From the cell containing the given text, extract its center point as (x, y) coordinate. 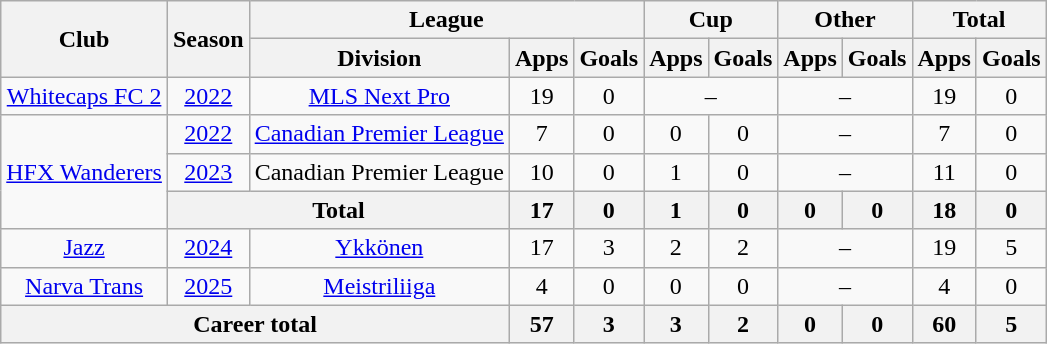
10 (541, 172)
League (446, 20)
11 (944, 172)
Whitecaps FC 2 (84, 96)
Season (208, 39)
Narva Trans (84, 286)
Club (84, 39)
2023 (208, 172)
57 (541, 324)
Meistriliiga (379, 286)
Other (845, 20)
60 (944, 324)
Division (379, 58)
Career total (256, 324)
Ykkönen (379, 248)
MLS Next Pro (379, 96)
18 (944, 210)
HFX Wanderers (84, 172)
Cup (711, 20)
2024 (208, 248)
Jazz (84, 248)
2025 (208, 286)
